From the cell containing the given text, extract its center point as [X, Y] coordinate. 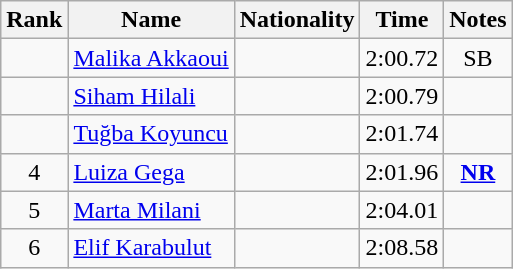
Rank [34, 20]
2:08.58 [402, 248]
2:00.72 [402, 58]
2:01.74 [402, 134]
4 [34, 172]
Notes [478, 20]
Time [402, 20]
6 [34, 248]
2:01.96 [402, 172]
Marta Milani [151, 210]
NR [478, 172]
Elif Karabulut [151, 248]
SB [478, 58]
Luiza Gega [151, 172]
Name [151, 20]
Nationality [297, 20]
5 [34, 210]
Siham Hilali [151, 96]
Malika Akkaoui [151, 58]
2:00.79 [402, 96]
2:04.01 [402, 210]
Tuğba Koyuncu [151, 134]
